Determine the [x, y] coordinate at the center of the cell enclosing the given text.  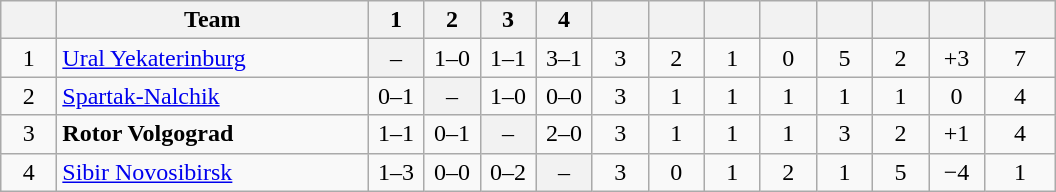
Rotor Volgograd [212, 134]
+3 [956, 58]
Ural Yekaterinburg [212, 58]
+1 [956, 134]
2–0 [564, 134]
7 [1020, 58]
1–3 [396, 172]
−4 [956, 172]
Sibir Novosibirsk [212, 172]
0–2 [508, 172]
3–1 [564, 58]
Team [212, 20]
Spartak-Nalchik [212, 96]
